Search for the cell housing the specified text and yield its [x, y] center coordinate. 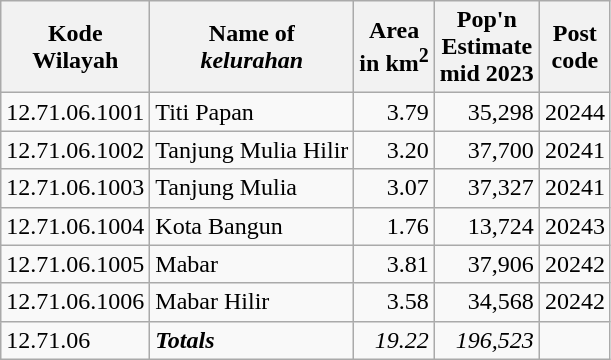
Pop'nEstimatemid 2023 [486, 47]
34,568 [486, 302]
13,724 [486, 226]
3.58 [394, 302]
3.20 [394, 150]
12.71.06.1006 [76, 302]
Totals [252, 340]
35,298 [486, 112]
37,327 [486, 188]
20244 [574, 112]
37,906 [486, 264]
3.81 [394, 264]
Kota Bangun [252, 226]
3.79 [394, 112]
Titi Papan [252, 112]
KodeWilayah [76, 47]
12.71.06.1005 [76, 264]
1.76 [394, 226]
3.07 [394, 188]
Postcode [574, 47]
196,523 [486, 340]
Mabar [252, 264]
Tanjung Mulia [252, 188]
Tanjung Mulia Hilir [252, 150]
Mabar Hilir [252, 302]
12.71.06 [76, 340]
37,700 [486, 150]
12.71.06.1002 [76, 150]
Area in km2 [394, 47]
12.71.06.1001 [76, 112]
19.22 [394, 340]
12.71.06.1003 [76, 188]
12.71.06.1004 [76, 226]
Name of kelurahan [252, 47]
20243 [574, 226]
